Output the (X, Y) coordinate of the center of the cell containing the given text.  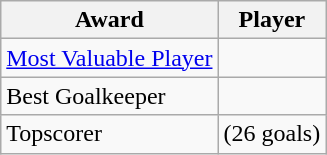
Player (272, 20)
Most Valuable Player (110, 58)
(26 goals) (272, 134)
Best Goalkeeper (110, 96)
Award (110, 20)
Topscorer (110, 134)
